For the text-containing cell, return its midpoint in (x, y) coordinate format. 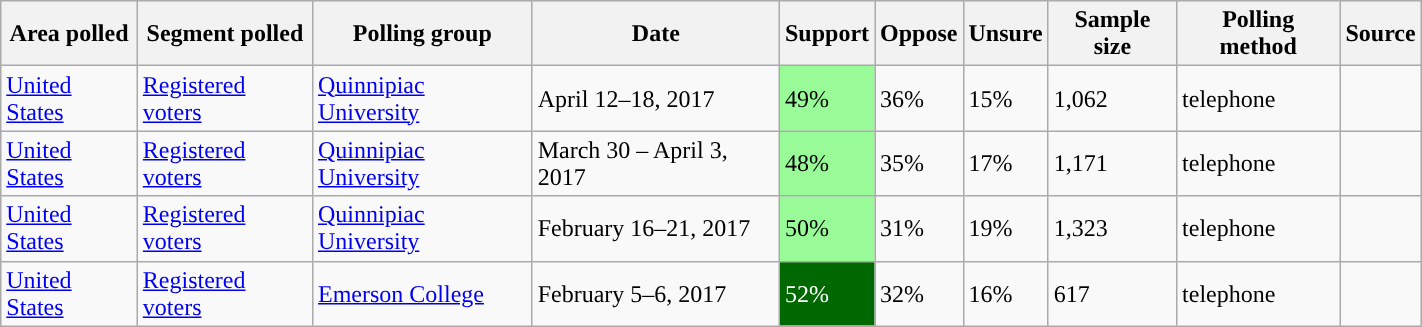
1,323 (1112, 228)
March 30 – April 3, 2017 (656, 164)
Date (656, 34)
Unsure (1006, 34)
Emerson College (422, 294)
Support (826, 34)
February 16–21, 2017 (656, 228)
17% (1006, 164)
15% (1006, 98)
52% (826, 294)
Segment polled (224, 34)
49% (826, 98)
617 (1112, 294)
50% (826, 228)
April 12–18, 2017 (656, 98)
1,062 (1112, 98)
36% (919, 98)
35% (919, 164)
19% (1006, 228)
February 5–6, 2017 (656, 294)
32% (919, 294)
16% (1006, 294)
Polling method (1258, 34)
Source (1380, 34)
31% (919, 228)
Oppose (919, 34)
48% (826, 164)
Area polled (70, 34)
Sample size (1112, 34)
1,171 (1112, 164)
Polling group (422, 34)
